Detect which cell encompasses the target text, then output its (X, Y) center coordinate. 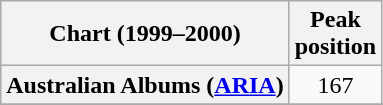
Peakposition (335, 34)
167 (335, 85)
Australian Albums (ARIA) (145, 85)
Chart (1999–2000) (145, 34)
